Provide the [X, Y] coordinate of the cell's center where the given text is located.  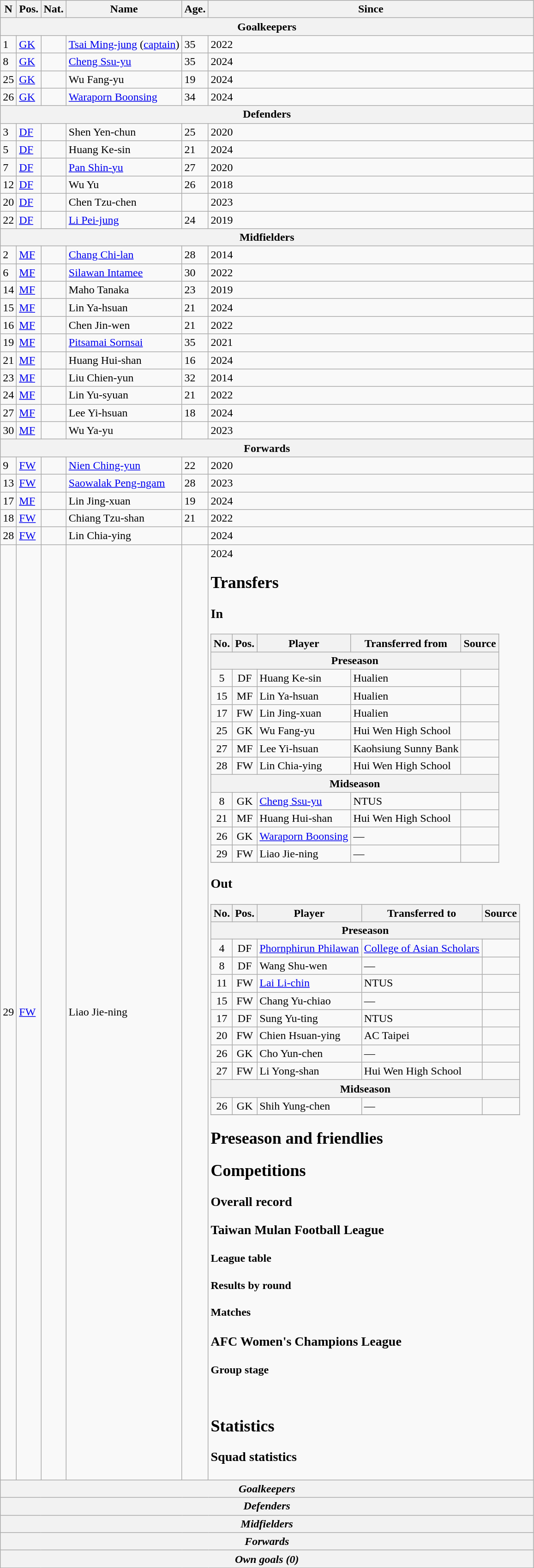
Cho Yun-chen [309, 1053]
14 [8, 290]
Chien Hsuan-ying [309, 1036]
Saowalak Peng-ngam [124, 483]
2 [8, 255]
2021 [371, 343]
Chang Chi-lan [124, 255]
4 [222, 948]
Nat. [54, 9]
Kaohsiung Sunny Bank [406, 748]
11 [222, 983]
Phornphirun Philawan [309, 948]
Lin Yu-syuan [124, 395]
Wu Yu [124, 184]
Silawan Intamee [124, 273]
Chang Yu-chiao [309, 1001]
32 [195, 378]
Nien Ching-yun [124, 465]
Transferred to [422, 913]
1 [8, 44]
Pitsamai Sornsai [124, 343]
Maho Tanaka [124, 290]
College of Asian Scholars [422, 948]
Shih Yung-chen [309, 1106]
Liu Chien-yun [124, 378]
Since [371, 9]
AC Taipei [422, 1036]
Wu Ya-yu [124, 430]
N [8, 9]
Sung Yu-ting [309, 1018]
Transferred from [406, 643]
Chen Tzu-chen [124, 202]
Li Pei-jung [124, 220]
Lai Li-chin [309, 983]
Li Yong-shan [309, 1071]
3 [8, 132]
13 [8, 483]
Shen Yen-chun [124, 132]
9 [8, 465]
Age. [195, 9]
12 [8, 184]
7 [8, 167]
Name [124, 9]
34 [195, 97]
2018 [371, 184]
Tsai Ming-jung (captain) [124, 44]
Pan Shin-yu [124, 167]
Wang Shu-wen [309, 966]
Own goals (0) [267, 1559]
6 [8, 273]
Chiang Tzu-shan [124, 518]
Chen Jin-wen [124, 325]
